Pinpoint the cell where the given text exists, returning its [x, y] midpoint coordinate. 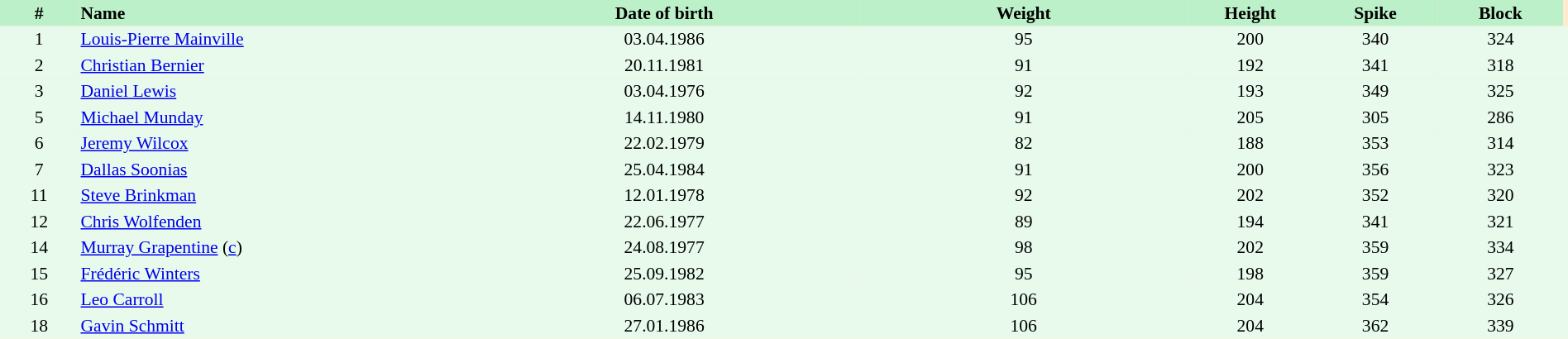
27.01.1986 [664, 326]
15 [39, 274]
Date of birth [664, 13]
340 [1374, 40]
Name [273, 13]
192 [1250, 65]
354 [1374, 299]
24.08.1977 [664, 248]
03.04.1986 [664, 40]
Height [1250, 13]
Spike [1374, 13]
20.11.1981 [664, 65]
305 [1374, 117]
1 [39, 40]
Christian Bernier [273, 65]
89 [1024, 222]
318 [1500, 65]
Louis-Pierre Mainville [273, 40]
314 [1500, 144]
205 [1250, 117]
321 [1500, 222]
# [39, 13]
193 [1250, 91]
3 [39, 91]
Michael Munday [273, 117]
Leo Carroll [273, 299]
18 [39, 326]
325 [1500, 91]
Dallas Soonias [273, 169]
323 [1500, 169]
Block [1500, 13]
6 [39, 144]
Gavin Schmitt [273, 326]
353 [1374, 144]
22.06.1977 [664, 222]
Chris Wolfenden [273, 222]
14 [39, 248]
324 [1500, 40]
198 [1250, 274]
326 [1500, 299]
12 [39, 222]
334 [1500, 248]
356 [1374, 169]
194 [1250, 222]
188 [1250, 144]
352 [1374, 195]
14.11.1980 [664, 117]
2 [39, 65]
11 [39, 195]
7 [39, 169]
03.04.1976 [664, 91]
06.07.1983 [664, 299]
339 [1500, 326]
Steve Brinkman [273, 195]
Weight [1024, 13]
25.09.1982 [664, 274]
349 [1374, 91]
362 [1374, 326]
22.02.1979 [664, 144]
Jeremy Wilcox [273, 144]
5 [39, 117]
286 [1500, 117]
16 [39, 299]
327 [1500, 274]
Murray Grapentine (c) [273, 248]
12.01.1978 [664, 195]
82 [1024, 144]
Daniel Lewis [273, 91]
Frédéric Winters [273, 274]
25.04.1984 [664, 169]
98 [1024, 248]
320 [1500, 195]
